Return the (x, y) coordinate for the center point of the cell that contains the specified text.  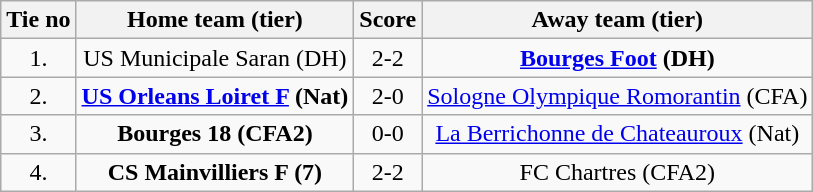
1. (38, 58)
Home team (tier) (215, 20)
3. (38, 134)
Away team (tier) (618, 20)
CS Mainvilliers F (7) (215, 172)
0-0 (388, 134)
Score (388, 20)
La Berrichonne de Chateauroux (Nat) (618, 134)
FC Chartres (CFA2) (618, 172)
2. (38, 96)
Bourges 18 (CFA2) (215, 134)
Bourges Foot (DH) (618, 58)
US Municipale Saran (DH) (215, 58)
Sologne Olympique Romorantin (CFA) (618, 96)
2-0 (388, 96)
US Orleans Loiret F (Nat) (215, 96)
Tie no (38, 20)
4. (38, 172)
